From the cell containing the given text, extract its center point as (X, Y) coordinate. 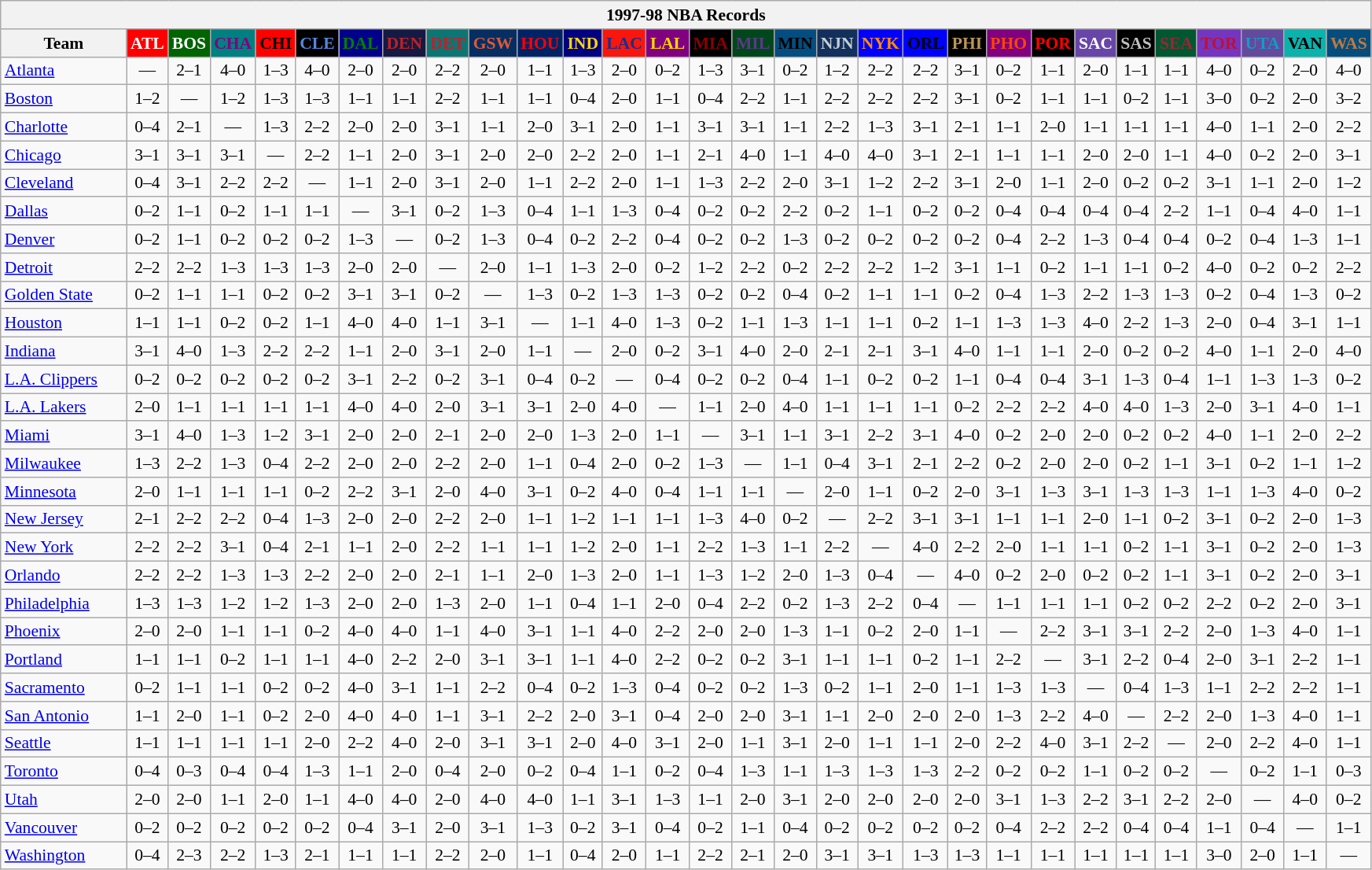
Miami (64, 436)
SAS (1136, 43)
Utah (64, 800)
New York (64, 547)
Chicago (64, 155)
Phoenix (64, 632)
SAC (1096, 43)
New Jersey (64, 519)
San Antonio (64, 716)
TOR (1219, 43)
L.A. Lakers (64, 407)
Milwaukee (64, 463)
L.A. Clippers (64, 379)
LAC (624, 43)
Vancouver (64, 828)
DEN (404, 43)
DAL (361, 43)
CHA (233, 43)
PHO (1008, 43)
1997-98 NBA Records (686, 15)
2–3 (189, 856)
CLE (318, 43)
Washington (64, 856)
Boston (64, 99)
Detroit (64, 267)
MIN (795, 43)
Toronto (64, 772)
GSW (494, 43)
Sacramento (64, 688)
DET (448, 43)
VAN (1305, 43)
Charlotte (64, 127)
MIA (710, 43)
MIL (753, 43)
Orlando (64, 576)
Philadelphia (64, 603)
PHI (967, 43)
Portland (64, 660)
HOU (539, 43)
Golden State (64, 295)
NYK (881, 43)
CHI (275, 43)
Cleveland (64, 183)
NJN (837, 43)
3–2 (1349, 99)
SEA (1176, 43)
Minnesota (64, 492)
POR (1053, 43)
WAS (1349, 43)
Denver (64, 239)
BOS (189, 43)
IND (583, 43)
ATL (148, 43)
Atlanta (64, 71)
Houston (64, 323)
Team (64, 43)
Dallas (64, 212)
ORL (926, 43)
Indiana (64, 352)
LAL (668, 43)
Seattle (64, 743)
UTA (1263, 43)
